Locate the cell with the specified text and output its [x, y] center coordinate. 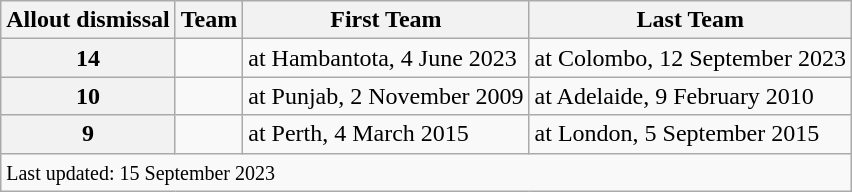
at Hambantota, 4 June 2023 [386, 58]
Team [209, 20]
at Adelaide, 9 February 2010 [690, 96]
at Punjab, 2 November 2009 [386, 96]
9 [88, 134]
First Team [386, 20]
at Colombo, 12 September 2023 [690, 58]
14 [88, 58]
at Perth, 4 March 2015 [386, 134]
at London, 5 September 2015 [690, 134]
Last updated: 15 September 2023 [426, 172]
10 [88, 96]
Last Team [690, 20]
Allout dismissal [88, 20]
